Scan for the cell matching the given text and deliver its [X, Y] coordinate at center. 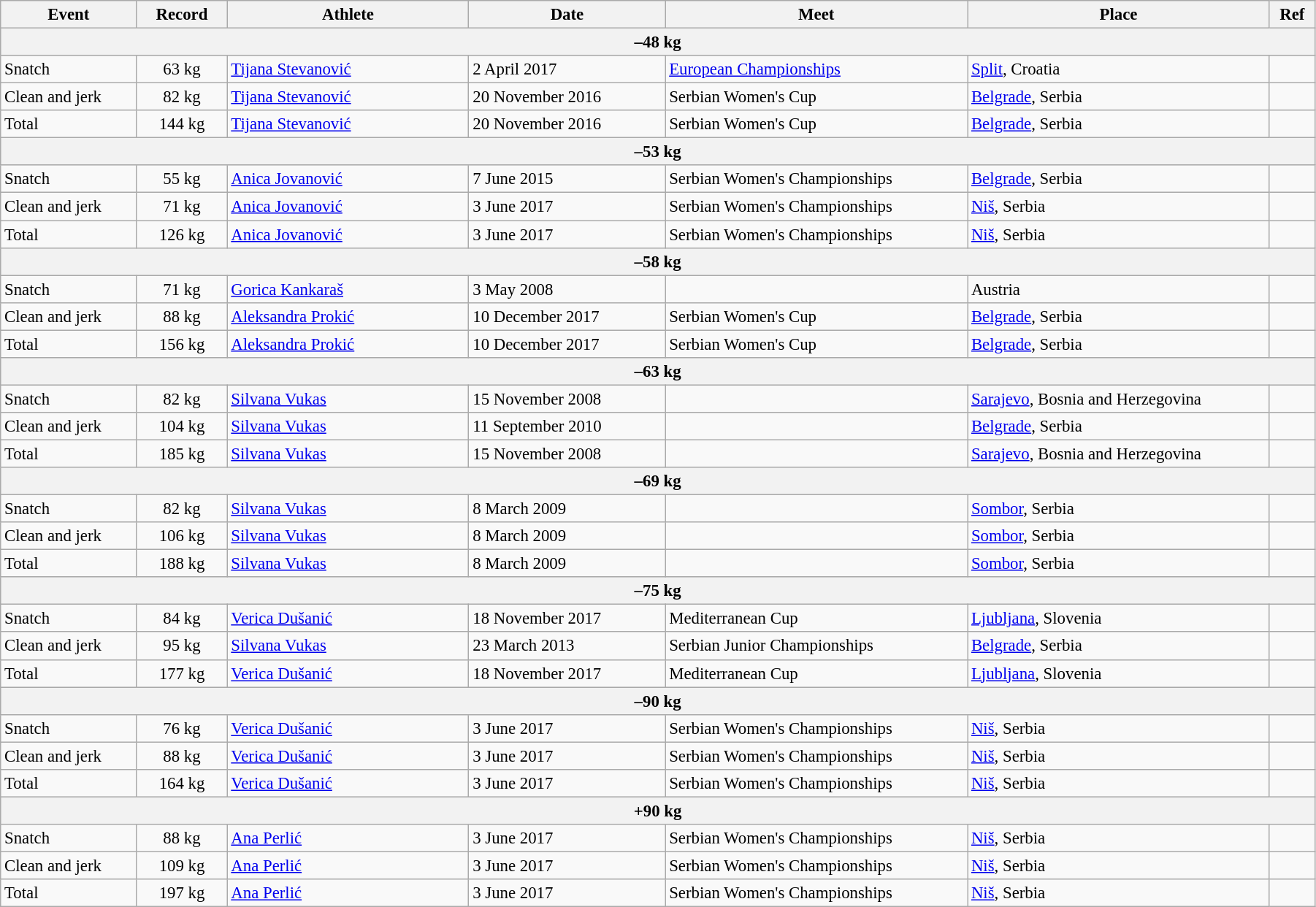
Ref [1292, 15]
177 kg [182, 673]
84 kg [182, 619]
+90 kg [658, 811]
126 kg [182, 234]
Event [69, 15]
–53 kg [658, 152]
144 kg [182, 124]
11 September 2010 [567, 426]
European Championships [816, 69]
164 kg [182, 784]
76 kg [182, 728]
197 kg [182, 893]
–69 kg [658, 481]
104 kg [182, 426]
188 kg [182, 564]
7 June 2015 [567, 179]
106 kg [182, 536]
Serbian Junior Championships [816, 646]
55 kg [182, 179]
Date [567, 15]
2 April 2017 [567, 69]
Meet [816, 15]
–63 kg [658, 372]
3 May 2008 [567, 289]
–48 kg [658, 42]
–90 kg [658, 701]
Split, Croatia [1119, 69]
Gorica Kankaraš [348, 289]
95 kg [182, 646]
Record [182, 15]
Austria [1119, 289]
Place [1119, 15]
–75 kg [658, 591]
109 kg [182, 865]
63 kg [182, 69]
Athlete [348, 15]
156 kg [182, 344]
–58 kg [658, 261]
185 kg [182, 453]
23 March 2013 [567, 646]
